Pinpoint the cell where the given text exists, returning its (X, Y) midpoint coordinate. 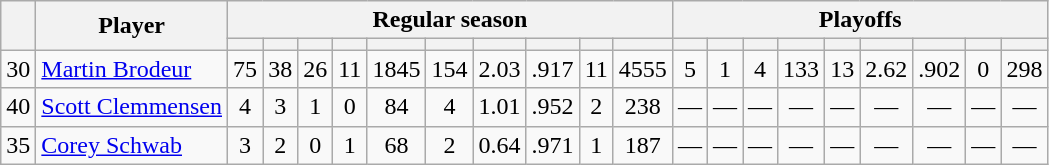
40 (18, 107)
.917 (552, 69)
Playoffs (860, 20)
35 (18, 145)
Player (132, 26)
13 (842, 69)
30 (18, 69)
298 (1024, 69)
.952 (552, 107)
75 (246, 69)
68 (396, 145)
84 (396, 107)
.971 (552, 145)
5 (690, 69)
238 (642, 107)
Martin Brodeur (132, 69)
154 (450, 69)
Scott Clemmensen (132, 107)
38 (280, 69)
Regular season (450, 20)
2.03 (500, 69)
1.01 (500, 107)
0.64 (500, 145)
133 (802, 69)
4555 (642, 69)
2.62 (886, 69)
26 (316, 69)
187 (642, 145)
1845 (396, 69)
Corey Schwab (132, 145)
.902 (940, 69)
